Locate the cell with the specified text and output its (x, y) center coordinate. 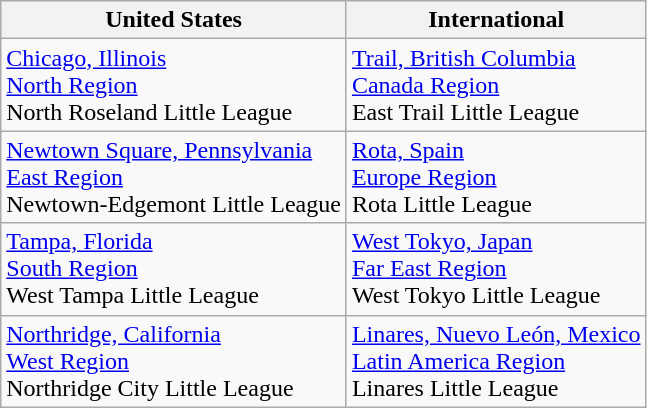
Northridge, CaliforniaWest RegionNorthridge City Little League (174, 361)
West Tokyo, JapanFar East RegionWest Tokyo Little League (496, 269)
Linares, Nuevo León, MexicoLatin America RegionLinares Little League (496, 361)
Trail, British Columbia Canada RegionEast Trail Little League (496, 85)
United States (174, 20)
Rota, SpainEurope RegionRota Little League (496, 177)
Chicago, IllinoisNorth RegionNorth Roseland Little League (174, 85)
International (496, 20)
Newtown Square, PennsylvaniaEast RegionNewtown-Edgemont Little League (174, 177)
Tampa, FloridaSouth RegionWest Tampa Little League (174, 269)
